Extract the [x, y] coordinate from the center of the cell holding the provided text.  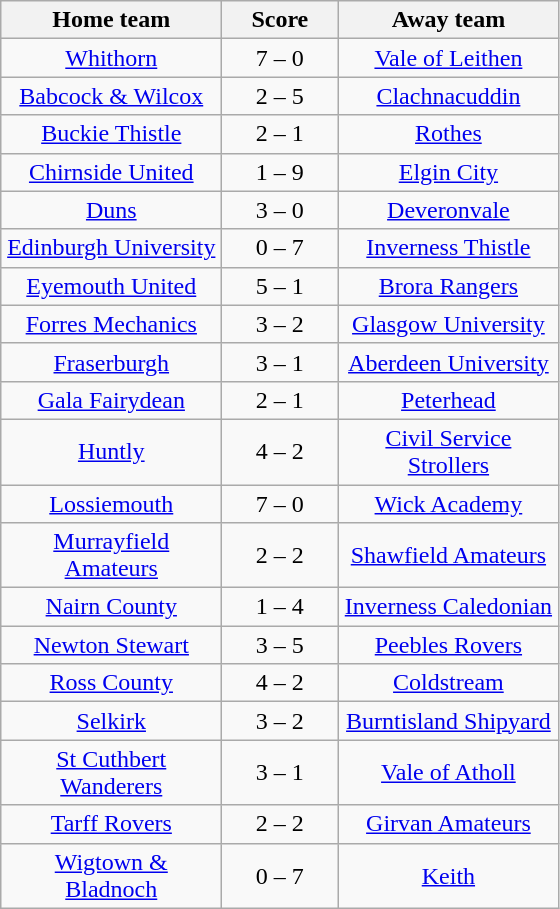
Gala Fairydean [112, 400]
Shawfield Amateurs [448, 556]
Keith [448, 876]
Brora Rangers [448, 286]
Rothes [448, 134]
Babcock & Wilcox [112, 96]
Girvan Amateurs [448, 824]
Ross County [112, 683]
Deveronvale [448, 210]
Buckie Thistle [112, 134]
Home team [112, 20]
Clachnacuddin [448, 96]
Duns [112, 210]
3 – 5 [280, 645]
Murrayfield Amateurs [112, 556]
Whithorn [112, 58]
Nairn County [112, 607]
Edinburgh University [112, 248]
Vale of Leithen [448, 58]
Civil Service Strollers [448, 452]
Chirnside United [112, 172]
Lossiemouth [112, 503]
3 – 0 [280, 210]
Tarff Rovers [112, 824]
Coldstream [448, 683]
Elgin City [448, 172]
Peebles Rovers [448, 645]
Fraserburgh [112, 362]
Burntisland Shipyard [448, 721]
Aberdeen University [448, 362]
Newton Stewart [112, 645]
Inverness Caledonian [448, 607]
Glasgow University [448, 324]
Forres Mechanics [112, 324]
Score [280, 20]
2 – 5 [280, 96]
Wick Academy [448, 503]
Away team [448, 20]
5 – 1 [280, 286]
1 – 4 [280, 607]
Inverness Thistle [448, 248]
1 – 9 [280, 172]
Huntly [112, 452]
Vale of Atholl [448, 772]
Wigtown & Bladnoch [112, 876]
Eyemouth United [112, 286]
Selkirk [112, 721]
St Cuthbert Wanderers [112, 772]
Peterhead [448, 400]
